Identify which cell holds the provided text, then report its [x, y] central coordinate. 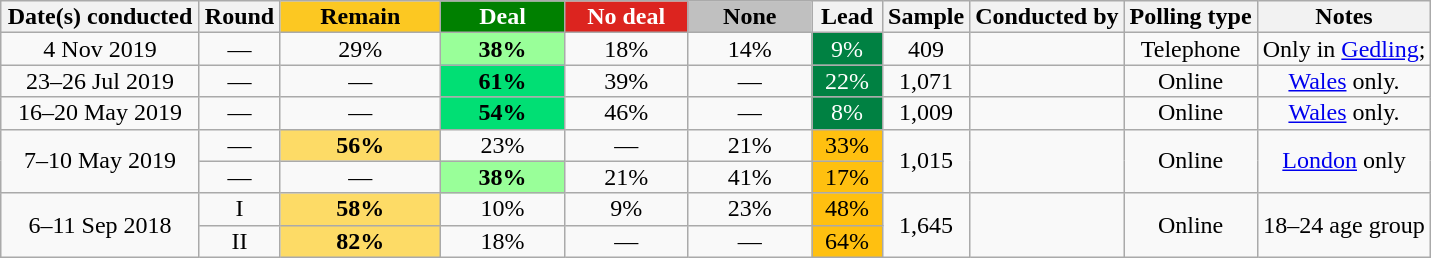
29% [360, 49]
Deal [503, 17]
46% [626, 113]
London only [1344, 161]
6–11 Sep 2018 [100, 225]
None [750, 17]
33% [848, 145]
II [239, 241]
61% [503, 81]
4 Nov 2019 [100, 49]
14% [750, 49]
No deal [626, 17]
82% [360, 241]
23–26 Jul 2019 [100, 81]
Sample [926, 17]
39% [626, 81]
1,645 [926, 225]
Lead [848, 17]
17% [848, 177]
7–10 May 2019 [100, 161]
1,071 [926, 81]
Telephone [1190, 49]
8% [848, 113]
1,009 [926, 113]
18–24 age group [1344, 225]
10% [503, 209]
Remain [360, 17]
Notes [1344, 17]
56% [360, 145]
54% [503, 113]
Conducted by [1047, 17]
48% [848, 209]
16–20 May 2019 [100, 113]
64% [848, 241]
41% [750, 177]
409 [926, 49]
58% [360, 209]
Polling type [1190, 17]
1,015 [926, 161]
Date(s) conducted [100, 17]
Round [239, 17]
22% [848, 81]
Only in Gedling; [1344, 49]
I [239, 209]
